Return the [X, Y] coordinate for the center point of the cell that contains the specified text.  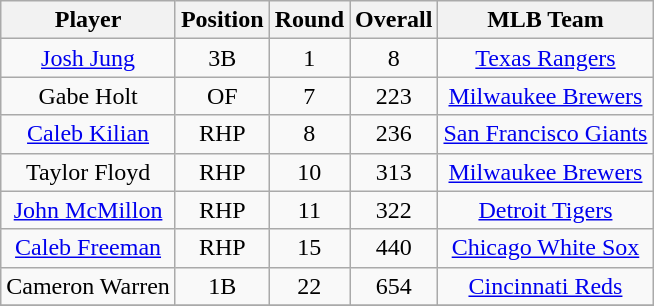
313 [394, 172]
Cameron Warren [88, 286]
Detroit Tigers [546, 210]
Taylor Floyd [88, 172]
223 [394, 96]
OF [222, 96]
1 [309, 58]
Cincinnati Reds [546, 286]
22 [309, 286]
Overall [394, 20]
10 [309, 172]
San Francisco Giants [546, 134]
John McMillon [88, 210]
Caleb Kilian [88, 134]
1B [222, 286]
Position [222, 20]
Caleb Freeman [88, 248]
Texas Rangers [546, 58]
15 [309, 248]
Josh Jung [88, 58]
11 [309, 210]
322 [394, 210]
MLB Team [546, 20]
Chicago White Sox [546, 248]
Round [309, 20]
Gabe Holt [88, 96]
7 [309, 96]
236 [394, 134]
440 [394, 248]
654 [394, 286]
Player [88, 20]
3B [222, 58]
